Capture the cell that displays the provided text and extract its [x, y] central coordinate. 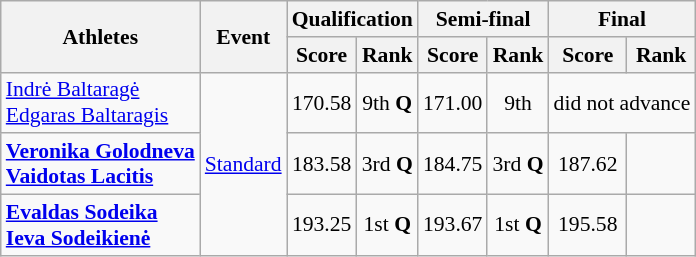
183.58 [322, 164]
193.67 [452, 226]
Semi-final [484, 19]
195.58 [588, 226]
170.58 [322, 102]
did not advance [622, 102]
9th [518, 102]
Evaldas SodeikaIeva Sodeikienė [100, 226]
187.62 [588, 164]
Final [622, 19]
Event [244, 36]
Indrė BaltaragėEdgaras Baltaragis [100, 102]
Qualification [352, 19]
184.75 [452, 164]
171.00 [452, 102]
Veronika GolodnevaVaidotas Lacitis [100, 164]
9th Q [388, 102]
Standard [244, 164]
Athletes [100, 36]
193.25 [322, 226]
